Determine the [x, y] coordinate at the center of the cell enclosing the given text.  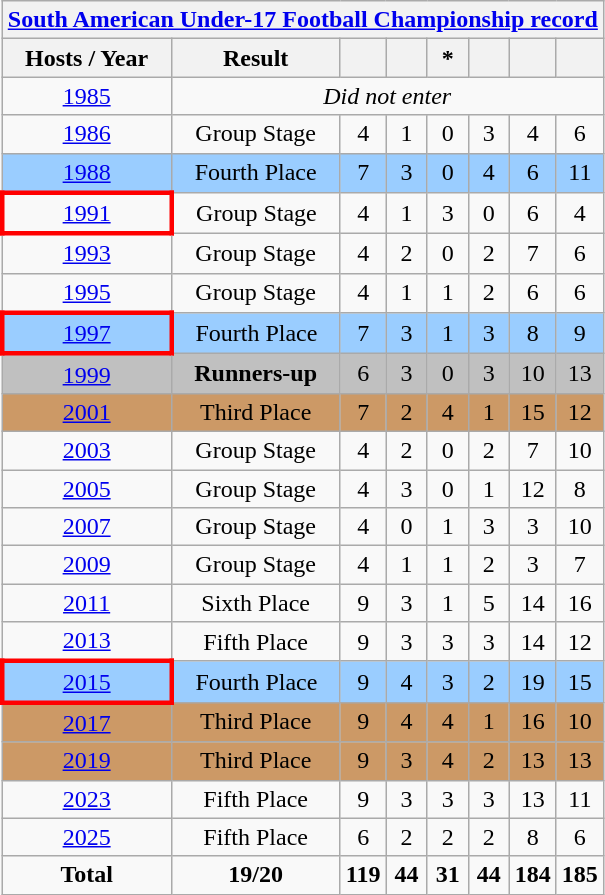
Sixth Place [256, 603]
Total [86, 875]
2017 [86, 722]
Hosts / Year [86, 58]
Did not enter [387, 96]
2007 [86, 527]
2025 [86, 837]
19 [532, 682]
184 [532, 875]
Result [256, 58]
1993 [86, 254]
1985 [86, 96]
2003 [86, 450]
2001 [86, 412]
1997 [86, 334]
2019 [86, 761]
2023 [86, 799]
2013 [86, 642]
1991 [86, 214]
South American Under-17 Football Championship record [302, 20]
1986 [86, 134]
1999 [86, 374]
1995 [86, 293]
2005 [86, 489]
31 [448, 875]
119 [363, 875]
2009 [86, 565]
19/20 [256, 875]
1988 [86, 173]
5 [488, 603]
2011 [86, 603]
Runners-up [256, 374]
* [448, 58]
185 [580, 875]
2015 [86, 682]
